From the cell containing the given text, extract its center point as [X, Y] coordinate. 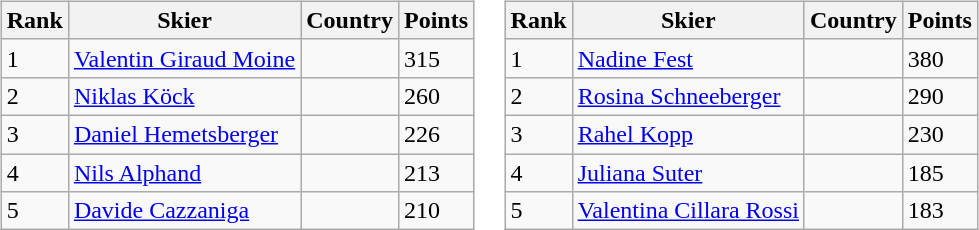
380 [940, 58]
183 [940, 211]
226 [436, 134]
Rahel Kopp [688, 134]
260 [436, 96]
213 [436, 173]
Niklas Köck [184, 96]
Daniel Hemetsberger [184, 134]
Nadine Fest [688, 58]
Juliana Suter [688, 173]
Rosina Schneeberger [688, 96]
230 [940, 134]
290 [940, 96]
210 [436, 211]
185 [940, 173]
315 [436, 58]
Valentina Cillara Rossi [688, 211]
Davide Cazzaniga [184, 211]
Nils Alphand [184, 173]
Valentin Giraud Moine [184, 58]
